Determine the [x, y] coordinate at the center of the cell enclosing the given text.  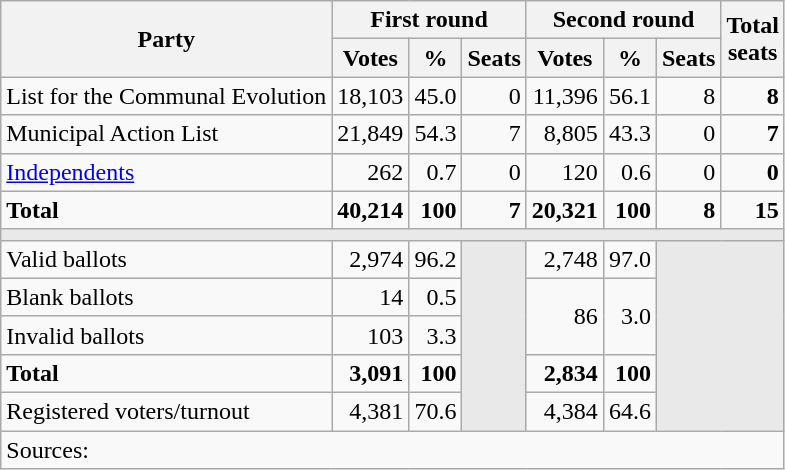
Party [166, 39]
Invalid ballots [166, 335]
40,214 [370, 210]
45.0 [436, 96]
21,849 [370, 134]
0.5 [436, 297]
56.1 [630, 96]
3,091 [370, 373]
96.2 [436, 259]
14 [370, 297]
4,384 [564, 411]
Independents [166, 172]
262 [370, 172]
3.0 [630, 316]
Valid ballots [166, 259]
97.0 [630, 259]
18,103 [370, 96]
2,974 [370, 259]
Sources: [393, 449]
54.3 [436, 134]
Registered voters/turnout [166, 411]
Second round [624, 20]
103 [370, 335]
8,805 [564, 134]
120 [564, 172]
2,748 [564, 259]
43.3 [630, 134]
11,396 [564, 96]
64.6 [630, 411]
0.7 [436, 172]
3.3 [436, 335]
4,381 [370, 411]
List for the Communal Evolution [166, 96]
70.6 [436, 411]
Municipal Action List [166, 134]
20,321 [564, 210]
0.6 [630, 172]
Totalseats [753, 39]
2,834 [564, 373]
15 [753, 210]
86 [564, 316]
Blank ballots [166, 297]
First round [430, 20]
